Output the [x, y] coordinate of the center of the cell containing the given text.  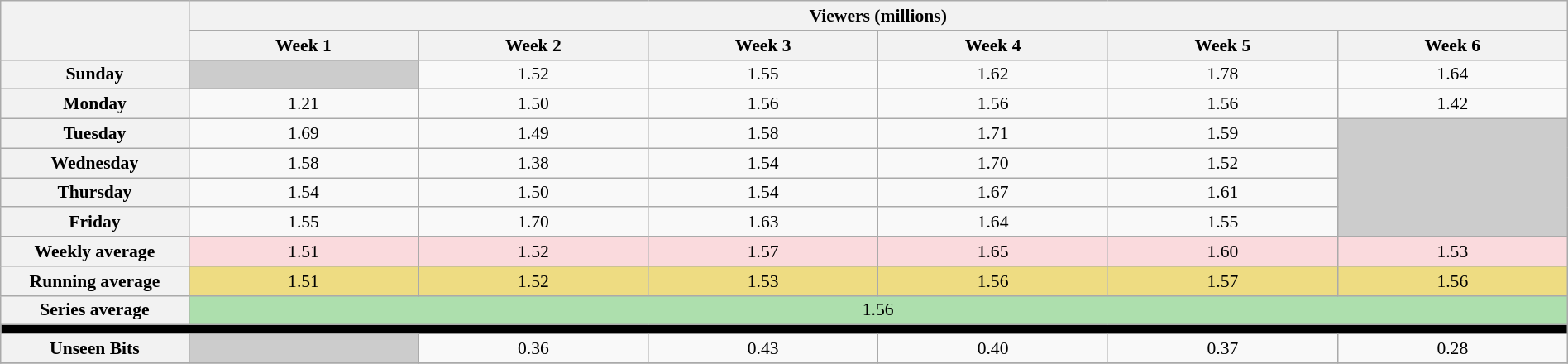
Tuesday [94, 134]
Week 1 [304, 45]
1.67 [993, 193]
0.40 [993, 348]
Running average [94, 281]
1.61 [1222, 193]
1.78 [1222, 74]
Unseen Bits [94, 348]
1.38 [533, 163]
Series average [94, 310]
1.63 [763, 223]
1.42 [1452, 104]
1.69 [304, 134]
1.71 [993, 134]
Weekly average [94, 251]
0.28 [1452, 348]
0.37 [1222, 348]
1.65 [993, 251]
Week 6 [1452, 45]
Week 5 [1222, 45]
Viewers (millions) [878, 16]
1.21 [304, 104]
1.59 [1222, 134]
Thursday [94, 193]
Week 2 [533, 45]
Wednesday [94, 163]
Monday [94, 104]
1.62 [993, 74]
Friday [94, 223]
0.36 [533, 348]
Sunday [94, 74]
Week 3 [763, 45]
1.49 [533, 134]
0.43 [763, 348]
Week 4 [993, 45]
1.60 [1222, 251]
